Output the [x, y] coordinate of the center of the cell containing the given text.  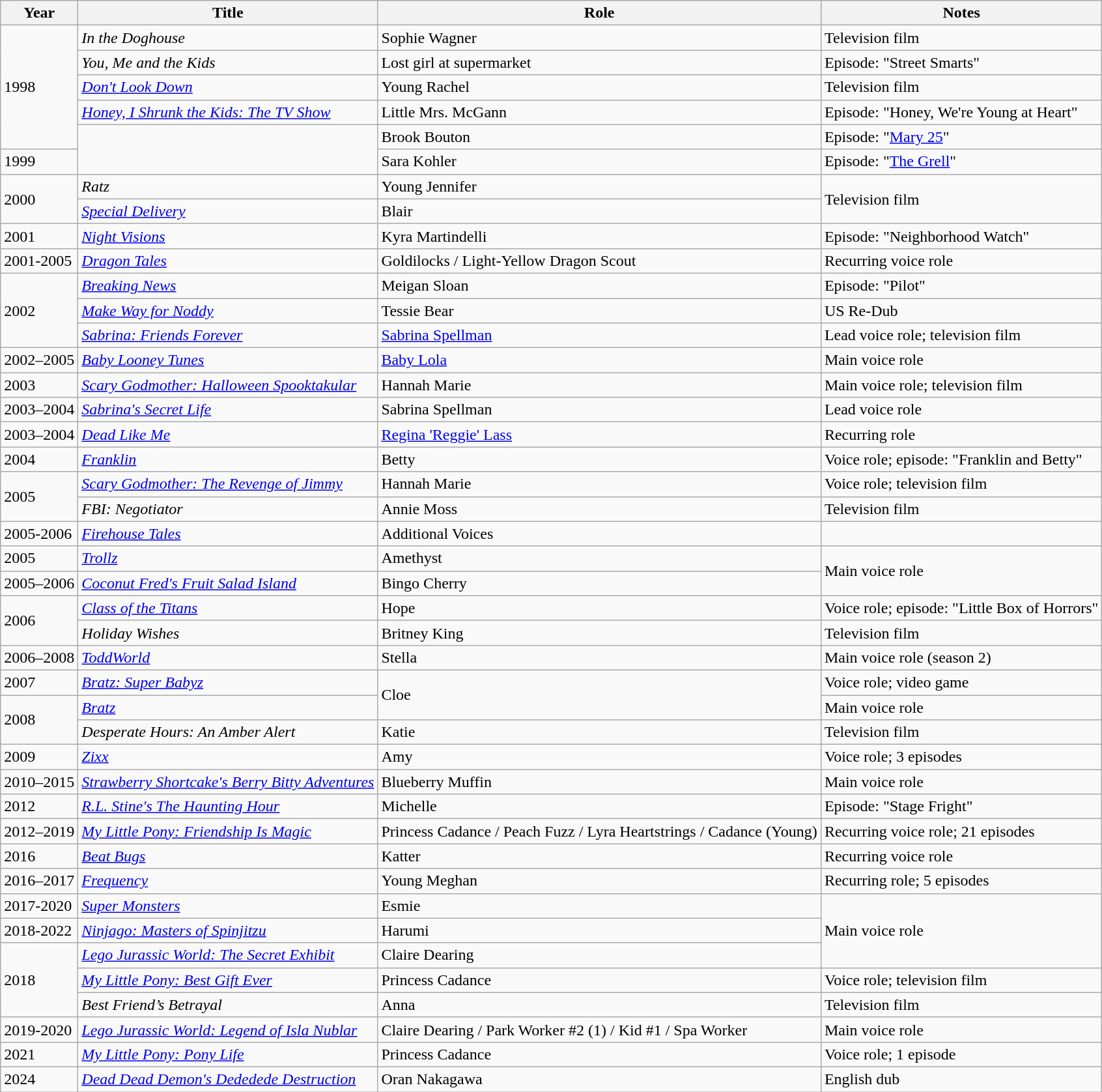
Bratz: Super Babyz [228, 682]
Episode: "Stage Fright" [961, 807]
Young Jennifer [599, 186]
Amy [599, 757]
Role [599, 13]
You, Me and the Kids [228, 63]
Night Visions [228, 236]
1998 [39, 87]
Michelle [599, 807]
Regina 'Reggie' Lass [599, 435]
Dead Dead Demon's Dededede Destruction [228, 1079]
Tessie Bear [599, 311]
Frequency [228, 881]
Little Mrs. McGann [599, 112]
Oran Nakagawa [599, 1079]
2000 [39, 199]
Recurring role [961, 435]
Betty [599, 459]
Voice role; 3 episodes [961, 757]
Harumi [599, 930]
2006–2008 [39, 657]
Sabrina: Friends Forever [228, 336]
Recurring role; 5 episodes [961, 881]
Young Meghan [599, 881]
Bingo Cherry [599, 583]
Lost girl at supermarket [599, 63]
Lego Jurassic World: The Secret Exhibit [228, 955]
Year [39, 13]
Blair [599, 211]
Title [228, 13]
Sabrina's Secret Life [228, 410]
Scary Godmother: Halloween Spooktakular [228, 385]
Scary Godmother: The Revenge of Jimmy [228, 484]
Firehouse Tales [228, 534]
Class of the Titans [228, 608]
Episode: "Honey, We're Young at Heart" [961, 112]
2017-2020 [39, 906]
Special Delivery [228, 211]
FBI: Negotiator [228, 509]
Additional Voices [599, 534]
Super Monsters [228, 906]
Desperate Hours: An Amber Alert [228, 732]
Honey, I Shrunk the Kids: The TV Show [228, 112]
Don't Look Down [228, 87]
Baby Lola [599, 360]
Episode: "Neighborhood Watch" [961, 236]
Princess Cadance / Peach Fuzz / Lyra Heartstrings / Cadance (Young) [599, 831]
2005–2006 [39, 583]
2012 [39, 807]
Katter [599, 856]
Coconut Fred's Fruit Salad Island [228, 583]
Sophie Wagner [599, 38]
Lego Jurassic World: Legend of Isla Nublar [228, 1029]
Blueberry Muffin [599, 782]
Katie [599, 732]
Meigan Sloan [599, 285]
In the Doghouse [228, 38]
Baby Looney Tunes [228, 360]
2018 [39, 980]
Holiday Wishes [228, 633]
Amethyst [599, 558]
Dead Like Me [228, 435]
Esmie [599, 906]
Zixx [228, 757]
2006 [39, 620]
Voice role; episode: "Franklin and Betty" [961, 459]
Brook Bouton [599, 137]
2004 [39, 459]
Breaking News [228, 285]
2010–2015 [39, 782]
Kyra Martindelli [599, 236]
Claire Dearing [599, 955]
2001-2005 [39, 261]
Episode: "Street Smarts" [961, 63]
2019-2020 [39, 1029]
English dub [961, 1079]
Stella [599, 657]
Voice role; video game [961, 682]
2007 [39, 682]
Lead voice role; television film [961, 336]
US Re-Dub [961, 311]
2016–2017 [39, 881]
Beat Bugs [228, 856]
Main voice role; television film [961, 385]
Claire Dearing / Park Worker #2 (1) / Kid #1 / Spa Worker [599, 1029]
R.L. Stine's The Haunting Hour [228, 807]
Lead voice role [961, 410]
Recurring voice role; 21 episodes [961, 831]
2008 [39, 719]
My Little Pony: Best Gift Ever [228, 980]
Bratz [228, 707]
Franklin [228, 459]
Britney King [599, 633]
Voice role; 1 episode [961, 1054]
2016 [39, 856]
1999 [39, 162]
Annie Moss [599, 509]
Best Friend’s Betrayal [228, 1005]
2012–2019 [39, 831]
Goldilocks / Light-Yellow Dragon Scout [599, 261]
2001 [39, 236]
Cloe [599, 695]
2024 [39, 1079]
2005-2006 [39, 534]
Strawberry Shortcake's Berry Bitty Adventures [228, 782]
Episode: "Mary 25" [961, 137]
Voice role; episode: "Little Box of Horrors" [961, 608]
My Little Pony: Friendship Is Magic [228, 831]
Notes [961, 13]
2018-2022 [39, 930]
Episode: "Pilot" [961, 285]
Ratz [228, 186]
Make Way for Noddy [228, 311]
ToddWorld [228, 657]
Anna [599, 1005]
2002 [39, 310]
Hope [599, 608]
Trollz [228, 558]
Dragon Tales [228, 261]
Episode: "The Grell" [961, 162]
My Little Pony: Pony Life [228, 1054]
2002–2005 [39, 360]
2009 [39, 757]
2021 [39, 1054]
Ninjago: Masters of Spinjitzu [228, 930]
Main voice role (season 2) [961, 657]
Young Rachel [599, 87]
Sara Kohler [599, 162]
2003 [39, 385]
